Locate the cell with the specified text and output its (X, Y) center coordinate. 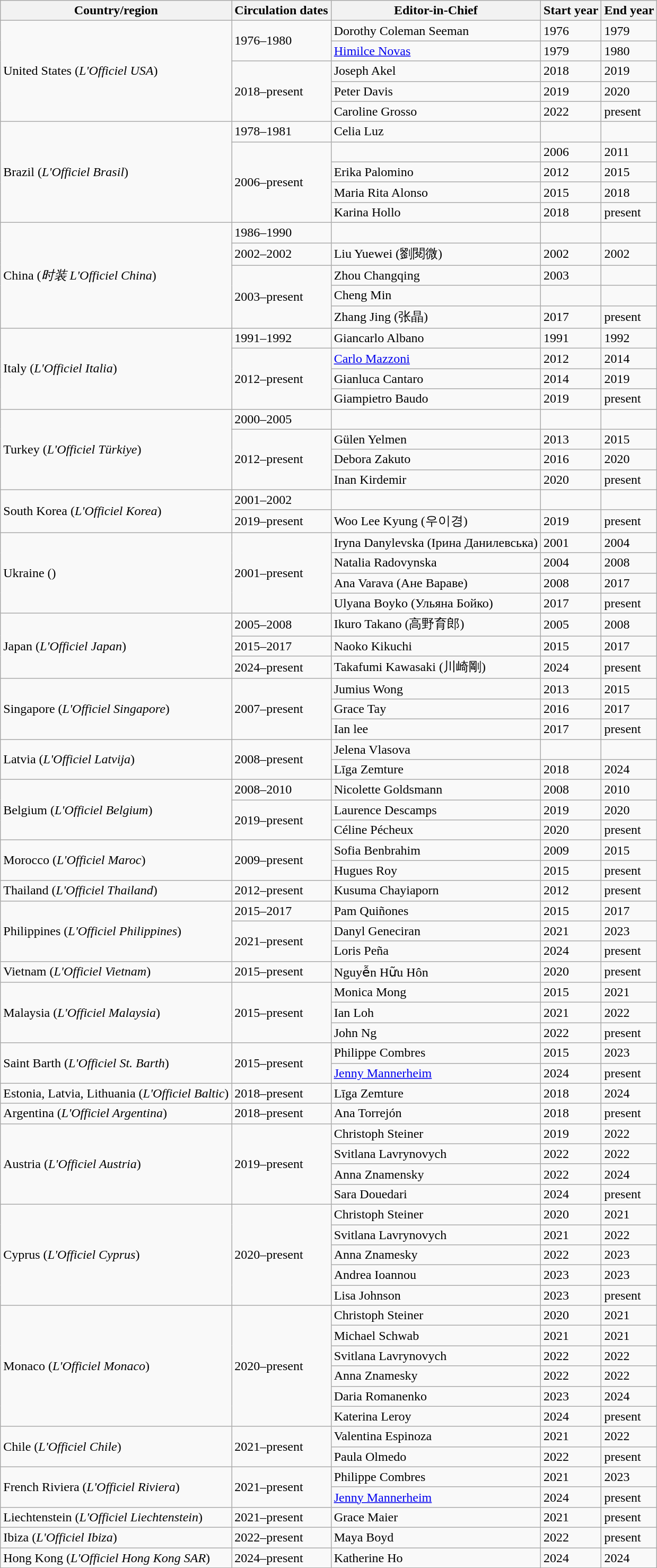
2011 (629, 152)
Iryna Danylevska (Ірина Данилевська) (436, 543)
Gülen Yelmen (436, 439)
2008–2010 (281, 790)
2005 (571, 625)
Liechtenstein (L'Officiel Liechtenstein) (116, 1517)
Ukraine () (116, 573)
South Korea (L'Officiel Korea) (116, 511)
Laurence Descamps (436, 810)
End year (629, 11)
China (时装 L'Officiel China) (116, 275)
Japan (L'Officiel Japan) (116, 646)
Estonia, Latvia, Lithuania (L'Officiel Baltic) (116, 1093)
Kusuma Chayiaporn (436, 891)
Latvia (L'Officiel Latvija) (116, 760)
Ikuro Takano (高野育郎) (436, 625)
2003–present (281, 297)
1978–1981 (281, 132)
Himilce Novas (436, 51)
Michael Schwab (436, 1336)
2003 (571, 275)
Ian lee (436, 729)
Belgium (L'Officiel Belgium) (116, 810)
Liu Yuewei (劉閱微) (436, 255)
1992 (629, 338)
Karina Hollo (436, 212)
Andrea Ioannou (436, 1275)
Sara Douedari (436, 1194)
Nicolette Goldsmann (436, 790)
2001 (571, 543)
Brazil (L'Officiel Brasil) (116, 172)
Saint Barth (L'Officiel St. Barth) (116, 1063)
Turkey (L'Officiel Türkiye) (116, 449)
Jumius Wong (436, 689)
Circulation dates (281, 11)
2001–present (281, 573)
1991 (571, 338)
Peter Davis (436, 91)
Ibiza (L'Officiel Ibiza) (116, 1537)
1976 (571, 31)
Vietnam (L'Officiel Vietnam) (116, 972)
2010 (629, 790)
Debora Zakuto (436, 459)
Nguyễn Hữu Hôn (436, 972)
John Ng (436, 1033)
2006 (571, 152)
Gianluca Cantaro (436, 379)
Takafumi Kawasaki (川崎剛) (436, 667)
2001–2002 (281, 500)
Sofia Benbrahim (436, 850)
Editor-in-Chief (436, 11)
2007–present (281, 709)
2009 (571, 850)
Hugues Roy (436, 870)
United States (L'Officiel USA) (116, 71)
Philippines (L'Officiel Philippines) (116, 931)
Giancarlo Albano (436, 338)
Naoko Kikuchi (436, 646)
Inan Kirdemir (436, 480)
Natalia Radovynska (436, 563)
Maya Boyd (436, 1537)
French Riviera (L'Officiel Riviera) (116, 1487)
2022–present (281, 1537)
Argentina (L'Officiel Argentina) (116, 1113)
Carlo Mazzoni (436, 359)
Malaysia (L'Officiel Malaysia) (116, 1013)
Cyprus (L'Officiel Cyprus) (116, 1255)
2008–present (281, 760)
Valentina Espinoza (436, 1436)
Danyl Geneciran (436, 931)
Start year (571, 11)
Céline Pécheux (436, 830)
Ana Varava (Ане Вараве) (436, 583)
Paula Olmedo (436, 1457)
Daria Romanenko (436, 1396)
Ulyana Boyko (Ульяна Бойко) (436, 603)
Lisa Johnson (436, 1295)
2002–2002 (281, 255)
2006–present (281, 182)
Joseph Akel (436, 71)
2005–2008 (281, 625)
Pam Quiñones (436, 911)
Celia Luz (436, 132)
Loris Peña (436, 951)
Ian Loh (436, 1013)
Grace Maier (436, 1517)
Jelena Vlasova (436, 750)
1986–1990 (281, 232)
Cheng Min (436, 295)
Zhou Changqing (436, 275)
Erika Palomino (436, 172)
Woo Lee Kyung (우이경) (436, 521)
Monica Mong (436, 992)
Zhang Jing (张晶) (436, 317)
Austria (L'Officiel Austria) (116, 1164)
Chile (L'Officiel Chile) (116, 1447)
Caroline Grosso (436, 111)
1976–1980 (281, 41)
Maria Rita Alonso (436, 192)
Singapore (L'Officiel Singapore) (116, 709)
Thailand (L'Officiel Thailand) (116, 891)
1991–1992 (281, 338)
Dorothy Coleman Seeman (436, 31)
Italy (L'Officiel Italia) (116, 369)
Anna Znamensky (436, 1174)
Katherine Ho (436, 1558)
Katerina Leroy (436, 1416)
2009–present (281, 860)
Grace Tay (436, 709)
2000–2005 (281, 419)
Country/region (116, 11)
1980 (629, 51)
Giampietro Baudo (436, 399)
Ana Torrejón (436, 1113)
Hong Kong (L'Officiel Hong Kong SAR) (116, 1558)
Morocco (L'Officiel Maroc) (116, 860)
Monaco (L'Officiel Monaco) (116, 1366)
